Output the (X, Y) coordinate of the center of the cell containing the given text.  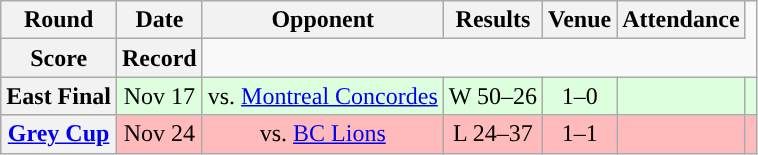
L 24–37 (492, 134)
East Final (59, 96)
vs. Montreal Concordes (322, 96)
Nov 24 (160, 134)
Date (160, 20)
Record (160, 58)
Results (492, 20)
vs. BC Lions (322, 134)
Round (59, 20)
Attendance (681, 20)
Opponent (322, 20)
Nov 17 (160, 96)
Venue (580, 20)
1–0 (580, 96)
W 50–26 (492, 96)
1–1 (580, 134)
Grey Cup (59, 134)
Score (59, 58)
